Detect which cell encompasses the target text, then output its (x, y) center coordinate. 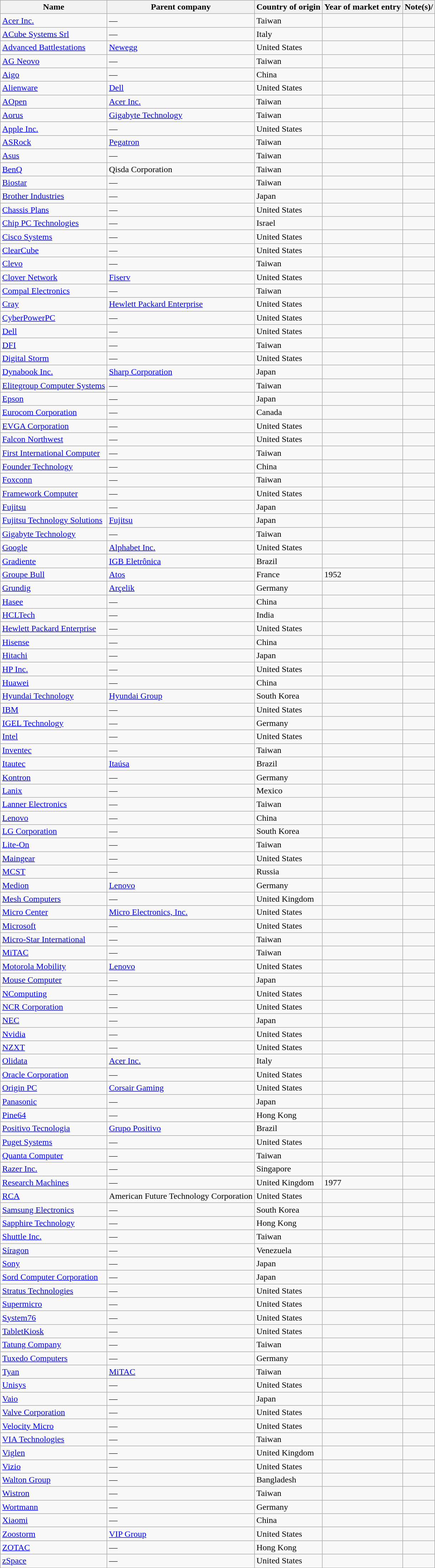
Dynabook Inc. (54, 372)
Foxconn (54, 480)
Aigo (54, 75)
Gradiente (54, 561)
Lite-On (54, 845)
Mesh Computers (54, 899)
Israel (289, 223)
VIP Group (181, 1534)
BenQ (54, 169)
TabletKiosk (54, 1331)
HP Inc. (54, 669)
Tuxedo Computers (54, 1358)
France (289, 574)
DFI (54, 345)
Apple Inc. (54, 129)
System76 (54, 1318)
Micro-Star International (54, 939)
Origin PC (54, 1088)
Elitegroup Computer Systems (54, 385)
1952 (362, 574)
Alphabet Inc. (181, 547)
ClearCube (54, 250)
Falcon Northwest (54, 439)
NEC (54, 1020)
Groupe Bull (54, 574)
Brother Industries (54, 196)
India (289, 615)
Google (54, 547)
Oracle Corporation (54, 1075)
Research Machines (54, 1182)
Name (54, 7)
Hyundai Technology (54, 696)
Framework Computer (54, 493)
Singapore (289, 1169)
Hasee (54, 602)
Xiaomi (54, 1520)
Panasonic (54, 1102)
NComputing (54, 993)
VIA Technologies (54, 1439)
Unisys (54, 1385)
Wistron (54, 1493)
Inventec (54, 750)
Razer Inc. (54, 1169)
Itaúsa (181, 764)
Asus (54, 155)
Intel (54, 737)
IGEL Technology (54, 723)
Country of origin (289, 7)
Mouse Computer (54, 980)
LG Corporation (54, 831)
Chassis Plans (54, 210)
Positivo Tecnologia (54, 1129)
ACube Systems Srl (54, 34)
NZXT (54, 1048)
Mexico (289, 791)
Grupo Positivo (181, 1129)
Kontron (54, 777)
Lanix (54, 791)
Alienware (54, 88)
Nvidia (54, 1034)
Pine64 (54, 1115)
ASRock (54, 142)
ZOTAC (54, 1547)
Wortmann (54, 1507)
Parent company (181, 7)
Quanta Computer (54, 1155)
Grundig (54, 588)
Hyundai Group (181, 696)
Samsung Electronics (54, 1209)
Olidata (54, 1061)
Cisco Systems (54, 237)
Walton Group (54, 1480)
Vaio (54, 1399)
Puget Systems (54, 1142)
Valve Corporation (54, 1412)
Eurocom Corporation (54, 413)
Hitachi (54, 656)
Newegg (181, 48)
Sord Computer Corporation (54, 1277)
Cray (54, 304)
Clevo (54, 264)
Zoostorm (54, 1534)
Shuttle Inc. (54, 1236)
Hisense (54, 642)
Venezuela (289, 1250)
Stratus Technologies (54, 1291)
EVGA Corporation (54, 426)
Micro Center (54, 912)
Itautec (54, 764)
Pegatron (181, 142)
AOpen (54, 102)
Bangladesh (289, 1480)
Motorola Mobility (54, 966)
Medion (54, 885)
Corsair Gaming (181, 1088)
AG Neovo (54, 61)
Sony (54, 1264)
Lanner Electronics (54, 804)
zSpace (54, 1561)
Fujitsu Technology Solutions (54, 520)
Síragon (54, 1250)
Vizio (54, 1466)
Advanced Battlestations (54, 48)
IBM (54, 710)
Arçelik (181, 588)
Digital Storm (54, 358)
Microsoft (54, 926)
Supermicro (54, 1304)
Aorus (54, 115)
Sharp Corporation (181, 372)
Clover Network (54, 277)
American Future Technology Corporation (181, 1196)
Huawei (54, 683)
IGB Eletrônica (181, 561)
NCR Corporation (54, 1007)
Atos (181, 574)
Fiserv (181, 277)
Viglen (54, 1453)
Russia (289, 872)
CyberPowerPC (54, 318)
Note(s)/ (419, 7)
Founder Technology (54, 466)
MCST (54, 872)
Tatung Company (54, 1345)
Compal Electronics (54, 291)
Epson (54, 399)
Chip PC Technologies (54, 223)
1977 (362, 1182)
Maingear (54, 858)
Year of market entry (362, 7)
Canada (289, 413)
First International Computer (54, 453)
HCLTech (54, 615)
Qisda Corporation (181, 169)
RCA (54, 1196)
Velocity Micro (54, 1426)
Micro Electronics, Inc. (181, 912)
Sapphire Technology (54, 1223)
Tyan (54, 1372)
Biostar (54, 183)
